Output the (x, y) coordinate of the center of the cell containing the given text.  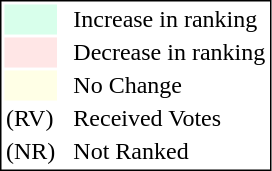
No Change (170, 85)
Not Ranked (170, 151)
Increase in ranking (170, 19)
Received Votes (170, 119)
Decrease in ranking (170, 53)
(NR) (30, 151)
(RV) (30, 119)
